Find where the given text appears and provide that cell's center as [X, Y] coordinate. 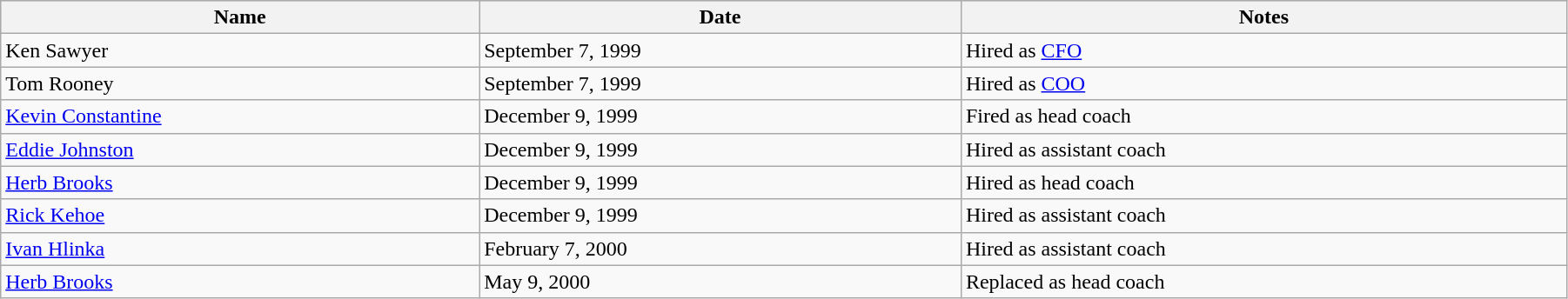
Rick Kehoe [240, 216]
Eddie Johnston [240, 149]
Hired as COO [1263, 83]
Name [240, 17]
Date [720, 17]
Notes [1263, 17]
Hired as head coach [1263, 183]
Hired as CFO [1263, 50]
Ken Sawyer [240, 50]
Tom Rooney [240, 83]
February 7, 2000 [720, 249]
Fired as head coach [1263, 116]
May 9, 2000 [720, 282]
Kevin Constantine [240, 116]
Replaced as head coach [1263, 282]
Ivan Hlinka [240, 249]
